Provide the [X, Y] coordinate of the cell's center where the given text is located.  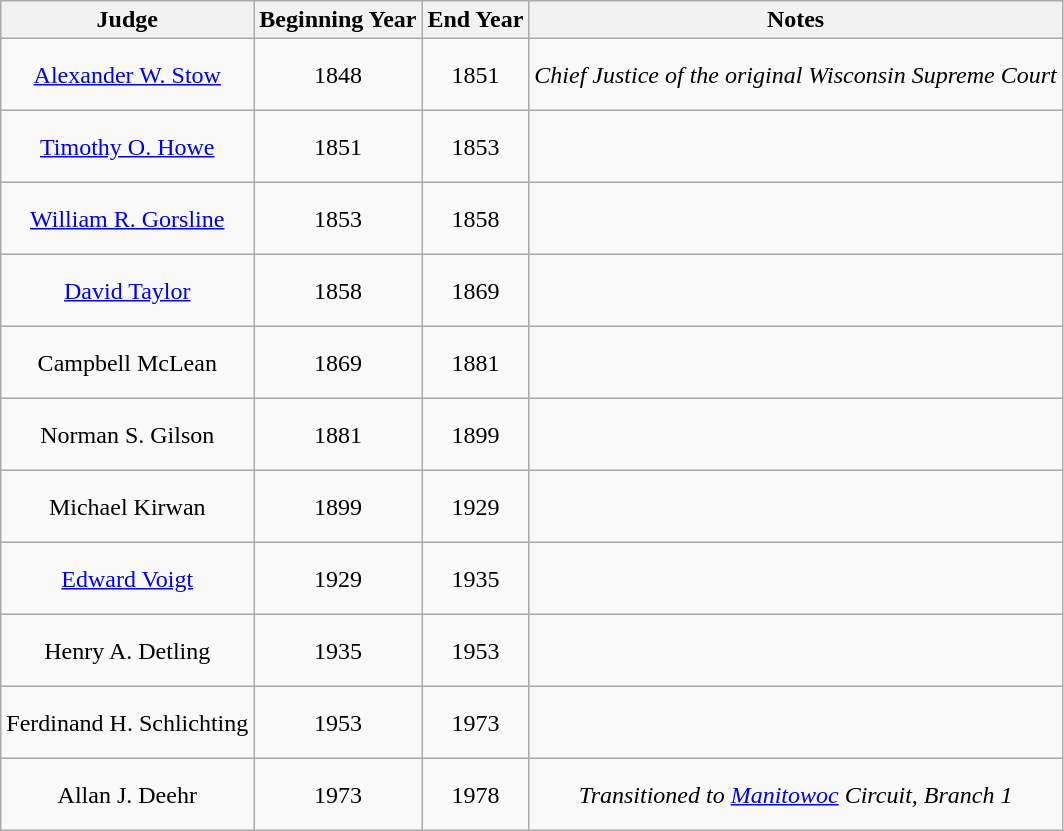
Transitioned to Manitowoc Circuit, Branch 1 [796, 795]
Allan J. Deehr [128, 795]
Timothy O. Howe [128, 147]
Edward Voigt [128, 579]
End Year [476, 20]
Beginning Year [338, 20]
1848 [338, 75]
Alexander W. Stow [128, 75]
1978 [476, 795]
Judge [128, 20]
Campbell McLean [128, 363]
William R. Gorsline [128, 219]
Michael Kirwan [128, 507]
Norman S. Gilson [128, 435]
Chief Justice of the original Wisconsin Supreme Court [796, 75]
David Taylor [128, 291]
Ferdinand H. Schlichting [128, 723]
Notes [796, 20]
Henry A. Detling [128, 651]
